For the text-containing cell, return its midpoint in (X, Y) coordinate format. 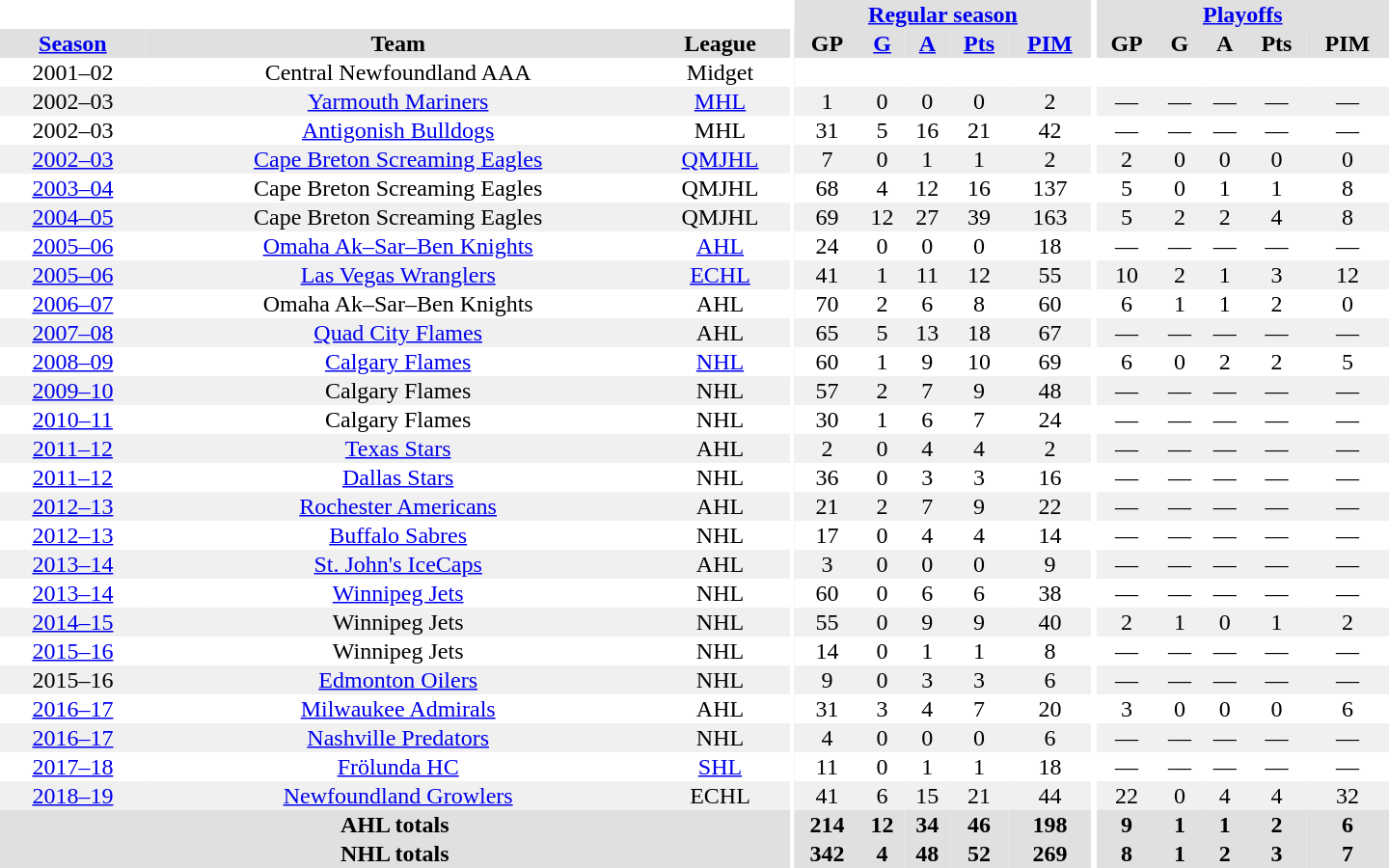
52 (980, 854)
Newfoundland Growlers (398, 796)
Antigonish Bulldogs (398, 130)
2003–04 (73, 188)
Regular season (943, 14)
Milwaukee Admirals (398, 709)
Las Vegas Wranglers (398, 275)
68 (828, 188)
2004–05 (73, 217)
38 (1049, 593)
Quad City Flames (398, 333)
34 (928, 825)
163 (1049, 217)
46 (980, 825)
30 (828, 420)
2001–02 (73, 72)
39 (980, 217)
Texas Stars (398, 448)
2017–18 (73, 767)
Team (398, 43)
42 (1049, 130)
Nashville Predators (398, 738)
2014–15 (73, 622)
70 (828, 304)
NHL totals (395, 854)
342 (828, 854)
Playoffs (1242, 14)
Buffalo Sabres (398, 535)
2009–10 (73, 391)
20 (1049, 709)
198 (1049, 825)
Midget (721, 72)
League (721, 43)
2008–09 (73, 362)
2018–19 (73, 796)
65 (828, 333)
Rochester Americans (398, 506)
Season (73, 43)
AHL totals (395, 825)
57 (828, 391)
137 (1049, 188)
214 (828, 825)
13 (928, 333)
17 (828, 535)
Central Newfoundland AAA (398, 72)
269 (1049, 854)
Edmonton Oilers (398, 680)
2006–07 (73, 304)
Dallas Stars (398, 477)
15 (928, 796)
44 (1049, 796)
2010–11 (73, 420)
27 (928, 217)
32 (1348, 796)
Yarmouth Mariners (398, 101)
SHL (721, 767)
67 (1049, 333)
St. John's IceCaps (398, 564)
Frölunda HC (398, 767)
36 (828, 477)
40 (1049, 622)
2007–08 (73, 333)
